Identify which cell holds the provided text, then report its [x, y] central coordinate. 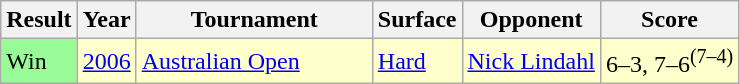
Score [669, 20]
Nick Lindahl [531, 62]
Year [106, 20]
Surface [417, 20]
Tournament [254, 20]
6–3, 7–6(7–4) [669, 62]
Hard [417, 62]
Result [39, 20]
Win [39, 62]
2006 [106, 62]
Australian Open [254, 62]
Opponent [531, 20]
